Pinpoint the cell where the given text exists, returning its [X, Y] midpoint coordinate. 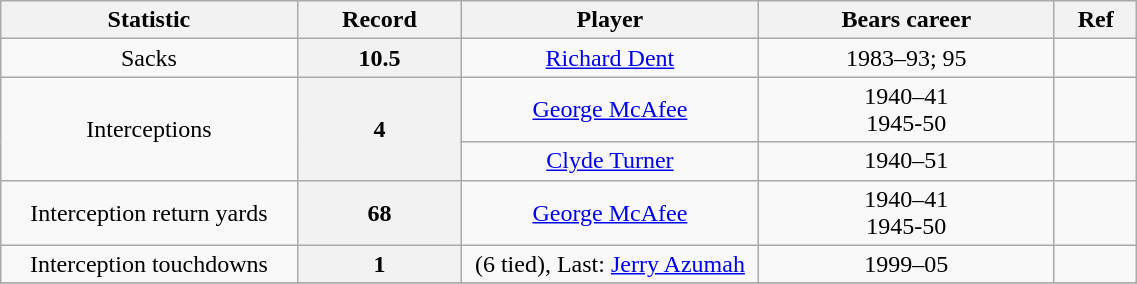
4 [380, 128]
(6 tied), Last: Jerry Azumah [610, 264]
Record [380, 20]
68 [380, 212]
1940–51 [906, 161]
Bears career [906, 20]
Interceptions [149, 128]
Statistic [149, 20]
10.5 [380, 58]
1999–05 [906, 264]
Player [610, 20]
Interception return yards [149, 212]
Clyde Turner [610, 161]
1983–93; 95 [906, 58]
Richard Dent [610, 58]
Ref [1095, 20]
Interception touchdowns [149, 264]
1 [380, 264]
Sacks [149, 58]
